Extract the [X, Y] coordinate from the center of the cell holding the provided text.  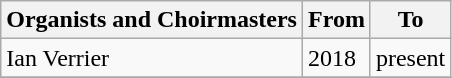
2018 [336, 58]
Ian Verrier [152, 58]
To [410, 20]
From [336, 20]
Organists and Choirmasters [152, 20]
present [410, 58]
